Return the (x, y) coordinate for the center point of the cell that contains the specified text.  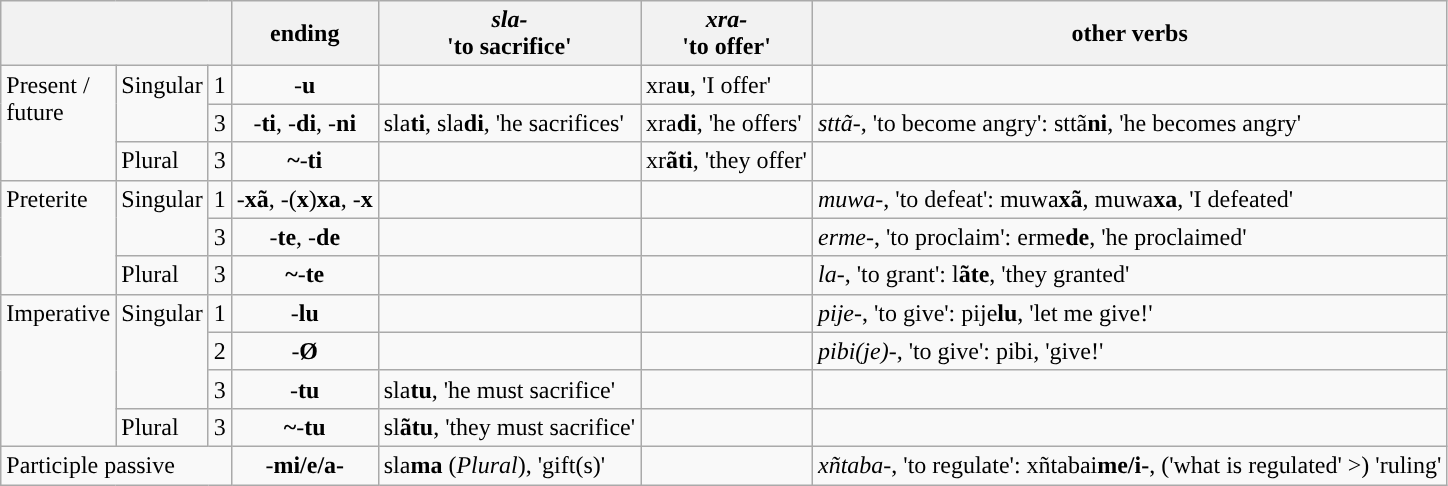
xradi, 'he offers' (727, 123)
-xã, -(x)xa, -x (304, 199)
~-ti (304, 161)
Imperative (58, 370)
xrãti, 'they offer' (727, 161)
slatu, 'he must sacrifice' (509, 389)
xra-'to offer' (727, 34)
-tu (304, 389)
muwa-, 'to defeat': muwaxã, muwaxa, 'I defeated' (1129, 199)
~-te (304, 275)
-ti, -di, -ni (304, 123)
pije-, 'to give': pijelu, 'let me give!' (1129, 313)
ending (304, 34)
sla-'to sacrifice' (509, 34)
slati, sladi, 'he sacrifices' (509, 123)
erme-, 'to proclaim': ermede, 'he proclaimed' (1129, 237)
-te, -de (304, 237)
-lu (304, 313)
other verbs (1129, 34)
slama (Plural), 'gift(s)' (509, 465)
Preterite (58, 237)
-Ø (304, 351)
xñtaba-, 'to regulate': xñtabaime/i-, ('what is regulated' >) 'ruling' (1129, 465)
~-tu (304, 427)
sttã-, 'to become angry': sttãni, 'he becomes angry' (1129, 123)
Present / future (58, 123)
xrau, 'I offer' (727, 85)
pibi(je)-, 'to give': pibi, 'give!' (1129, 351)
la-, 'to grant': lãte, 'they granted' (1129, 275)
slãtu, 'they must sacrifice' (509, 427)
-u (304, 85)
2 (220, 351)
Participle passive (116, 465)
-mi/e/a- (304, 465)
